Determine the [X, Y] coordinate at the center of the cell enclosing the given text.  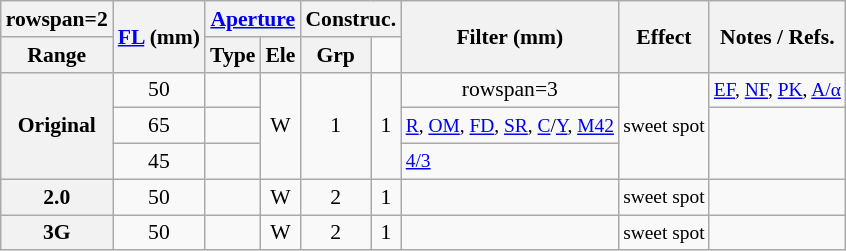
Construc. [350, 19]
EF, NF, PK, A/α [777, 90]
rowspan=2 [57, 19]
3G [57, 233]
FL (mm) [159, 36]
Original [57, 126]
Effect [664, 36]
Notes / Refs. [777, 36]
45 [159, 162]
Type [232, 55]
2.0 [57, 197]
R, OM, FD, SR, C/Y, M42 [510, 126]
Aperture [252, 19]
Ele [280, 55]
rowspan=3 [510, 90]
Range [57, 55]
4/3 [510, 162]
Filter (mm) [510, 36]
65 [159, 126]
Grp [335, 55]
